Return [x, y] of the center of cell containing provided text 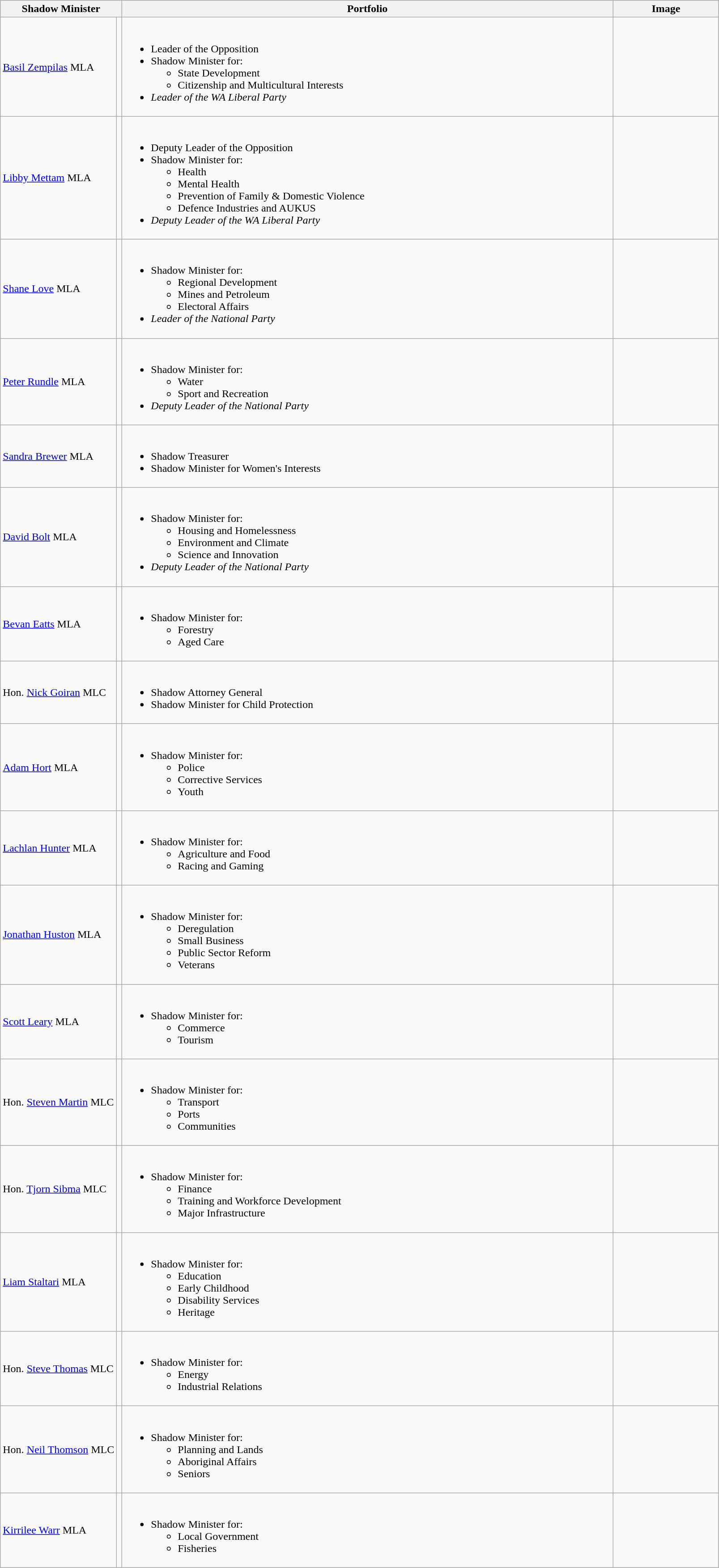
Shadow Minister for:FinanceTraining and Workforce DevelopmentMajor Infrastructure [368, 1189]
Shadow Minister for:CommerceTourism [368, 1021]
Shadow Minister for:EducationEarly ChildhoodDisability ServicesHeritage [368, 1282]
Shadow Minister for:Regional DevelopmentMines and PetroleumElectoral AffairsLeader of the National Party [368, 289]
Lachlan Hunter MLA [59, 848]
Kirrilee Warr MLA [59, 1530]
Shadow Minister [61, 9]
Portfolio [368, 9]
Shadow Minister for:PoliceCorrective ServicesYouth [368, 767]
Shadow Minister for:EnergyIndustrial Relations [368, 1369]
Image [666, 9]
Shadow Minister for:Planning and LandsAboriginal AffairsSeniors [368, 1449]
Bevan Eatts MLA [59, 623]
Hon. Tjorn Sibma MLC [59, 1189]
Hon. Nick Goiran MLC [59, 692]
Scott Leary MLA [59, 1021]
Jonathan Huston MLA [59, 935]
Shadow Minister for:WaterSport and RecreationDeputy Leader of the National Party [368, 381]
David Bolt MLA [59, 537]
Hon. Steven Martin MLC [59, 1102]
Basil Zempilas MLA [59, 67]
Hon. Neil Thomson MLC [59, 1449]
Shadow Minister for:Agriculture and FoodRacing and Gaming [368, 848]
Leader of the OppositionShadow Minister for:State DevelopmentCitizenship and Multicultural InterestsLeader of the WA Liberal Party [368, 67]
Liam Staltari MLA [59, 1282]
Shadow Minister for:ForestryAged Care [368, 623]
Adam Hort MLA [59, 767]
Shadow Minister for:Housing and HomelessnessEnvironment and ClimateScience and InnovationDeputy Leader of the National Party [368, 537]
Shadow Attorney GeneralShadow Minister for Child Protection [368, 692]
Shadow Minister for:TransportPortsCommunities [368, 1102]
Sandra Brewer MLA [59, 456]
Peter Rundle MLA [59, 381]
Shane Love MLA [59, 289]
Shadow Minister for:Local GovernmentFisheries [368, 1530]
Shadow TreasurerShadow Minister for Women's Interests [368, 456]
Hon. Steve Thomas MLC [59, 1369]
Shadow Minister for:DeregulationSmall BusinessPublic Sector ReformVeterans [368, 935]
Libby Mettam MLA [59, 178]
